Output the [X, Y] coordinate of the center of the cell containing the given text.  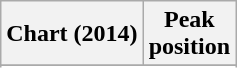
Chart (2014) [72, 34]
Peakposition [189, 34]
